Scan for the cell matching the given text and deliver its [x, y] coordinate at center. 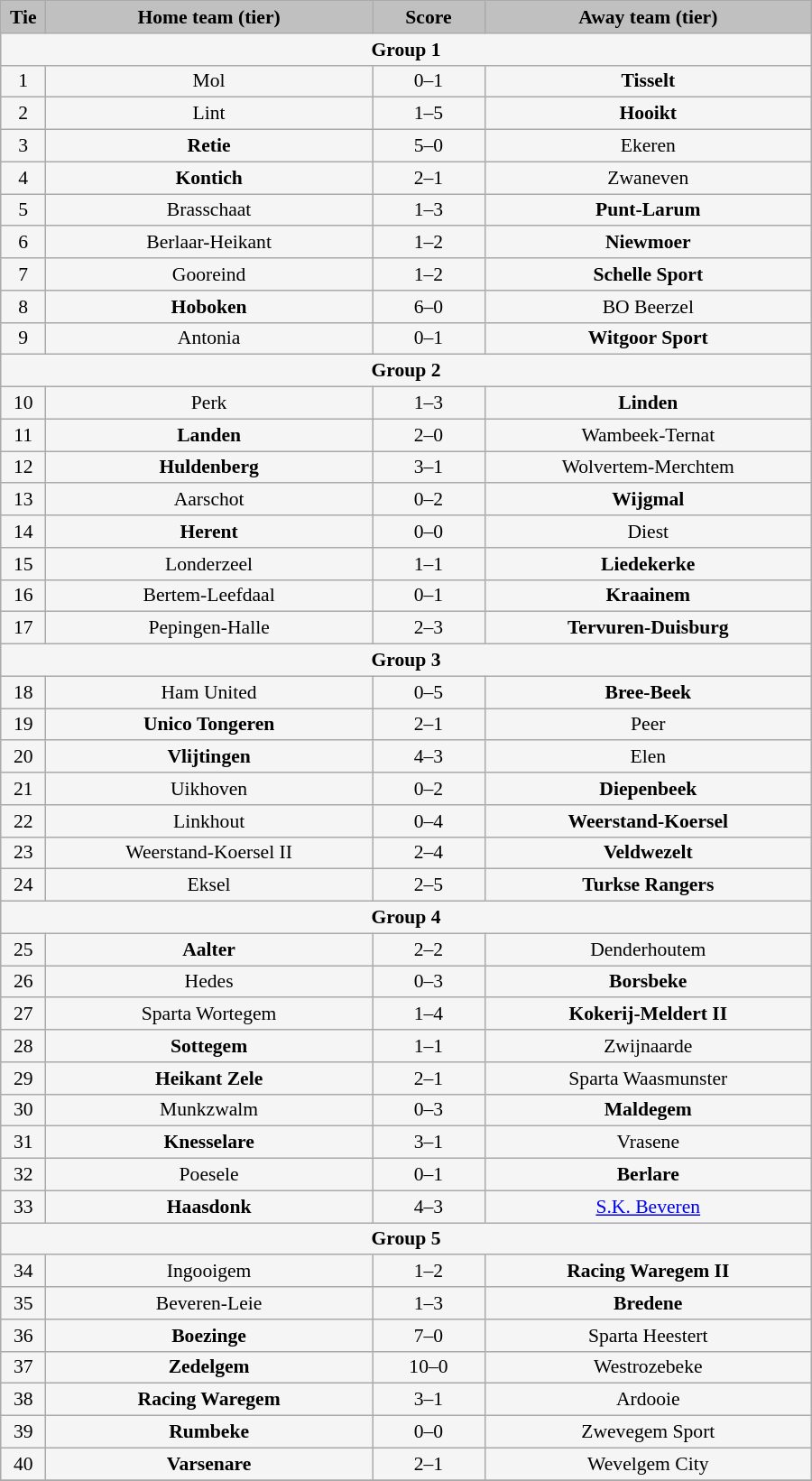
Punt-Larum [648, 210]
Vrasene [648, 1143]
Group 1 [406, 50]
8 [23, 307]
Weerstand-Koersel [648, 821]
Away team (tier) [648, 17]
Group 3 [406, 661]
Group 2 [406, 371]
4 [23, 178]
2–5 [429, 885]
7–0 [429, 1336]
Hooikt [648, 114]
Heikant Zele [209, 1078]
5–0 [429, 146]
Tervuren-Duisburg [648, 628]
22 [23, 821]
10–0 [429, 1367]
40 [23, 1464]
21 [23, 789]
34 [23, 1272]
Liedekerke [648, 564]
Wambeek-Ternat [648, 435]
Racing Waregem [209, 1400]
Veldwezelt [648, 853]
1–5 [429, 114]
35 [23, 1303]
Borsbeke [648, 982]
16 [23, 596]
26 [23, 982]
Wijgmal [648, 500]
6 [23, 243]
2–0 [429, 435]
27 [23, 1014]
Peer [648, 725]
17 [23, 628]
Ham United [209, 692]
1–4 [429, 1014]
Aalter [209, 949]
Kraainem [648, 596]
13 [23, 500]
Aarschot [209, 500]
Sparta Heestert [648, 1336]
2–2 [429, 949]
Rumbeke [209, 1432]
25 [23, 949]
37 [23, 1367]
Hoboken [209, 307]
Poesele [209, 1175]
29 [23, 1078]
Varsenare [209, 1464]
Mol [209, 81]
Ekeren [648, 146]
36 [23, 1336]
Zedelgem [209, 1367]
Uikhoven [209, 789]
Knesselare [209, 1143]
2–4 [429, 853]
Group 4 [406, 918]
Diepenbeek [648, 789]
Zwijnaarde [648, 1046]
15 [23, 564]
39 [23, 1432]
Linkhout [209, 821]
24 [23, 885]
Ardooie [648, 1400]
18 [23, 692]
Linden [648, 403]
28 [23, 1046]
32 [23, 1175]
Haasdonk [209, 1207]
Bree-Beek [648, 692]
38 [23, 1400]
Antonia [209, 338]
Kokerij-Meldert II [648, 1014]
Eksel [209, 885]
Landen [209, 435]
11 [23, 435]
Lint [209, 114]
Herent [209, 532]
Sparta Wortegem [209, 1014]
Bertem-Leefdaal [209, 596]
Unico Tongeren [209, 725]
Berlare [648, 1175]
33 [23, 1207]
Munkzwalm [209, 1110]
5 [23, 210]
Londerzeel [209, 564]
Schelle Sport [648, 274]
Zwaneven [648, 178]
BO Beerzel [648, 307]
10 [23, 403]
Niewmoer [648, 243]
12 [23, 467]
2–3 [429, 628]
S.K. Beveren [648, 1207]
Boezinge [209, 1336]
Brasschaat [209, 210]
Huldenberg [209, 467]
6–0 [429, 307]
30 [23, 1110]
0–5 [429, 692]
Denderhoutem [648, 949]
Vlijtingen [209, 757]
Pepingen-Halle [209, 628]
Home team (tier) [209, 17]
3 [23, 146]
9 [23, 338]
20 [23, 757]
23 [23, 853]
1 [23, 81]
Beveren-Leie [209, 1303]
Sparta Waasmunster [648, 1078]
Weerstand-Koersel II [209, 853]
Diest [648, 532]
Wevelgem City [648, 1464]
Bredene [648, 1303]
Ingooigem [209, 1272]
7 [23, 274]
Group 5 [406, 1239]
19 [23, 725]
Gooreind [209, 274]
Maldegem [648, 1110]
Score [429, 17]
Perk [209, 403]
2 [23, 114]
14 [23, 532]
Tisselt [648, 81]
Hedes [209, 982]
Kontich [209, 178]
Berlaar-Heikant [209, 243]
Racing Waregem II [648, 1272]
Zwevegem Sport [648, 1432]
Retie [209, 146]
Westrozebeke [648, 1367]
Tie [23, 17]
Elen [648, 757]
0–4 [429, 821]
31 [23, 1143]
Turkse Rangers [648, 885]
Sottegem [209, 1046]
Wolvertem-Merchtem [648, 467]
Witgoor Sport [648, 338]
